Pinpoint the cell where the given text exists, returning its (x, y) midpoint coordinate. 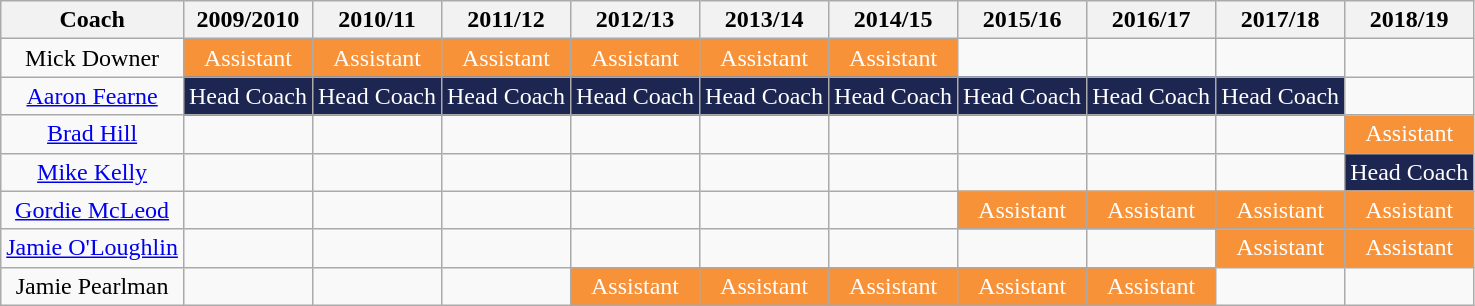
Brad Hill (92, 134)
2017/18 (1280, 20)
2011/12 (506, 20)
Mike Kelly (92, 172)
2009/2010 (248, 20)
Jamie O'Loughlin (92, 248)
2015/16 (1022, 20)
2016/17 (1152, 20)
2018/19 (1410, 20)
2012/13 (636, 20)
Jamie Pearlman (92, 286)
Mick Downer (92, 58)
Coach (92, 20)
2010/11 (376, 20)
2014/15 (894, 20)
Aaron Fearne (92, 96)
2013/14 (764, 20)
Gordie McLeod (92, 210)
